Capture the cell that displays the provided text and extract its (x, y) central coordinate. 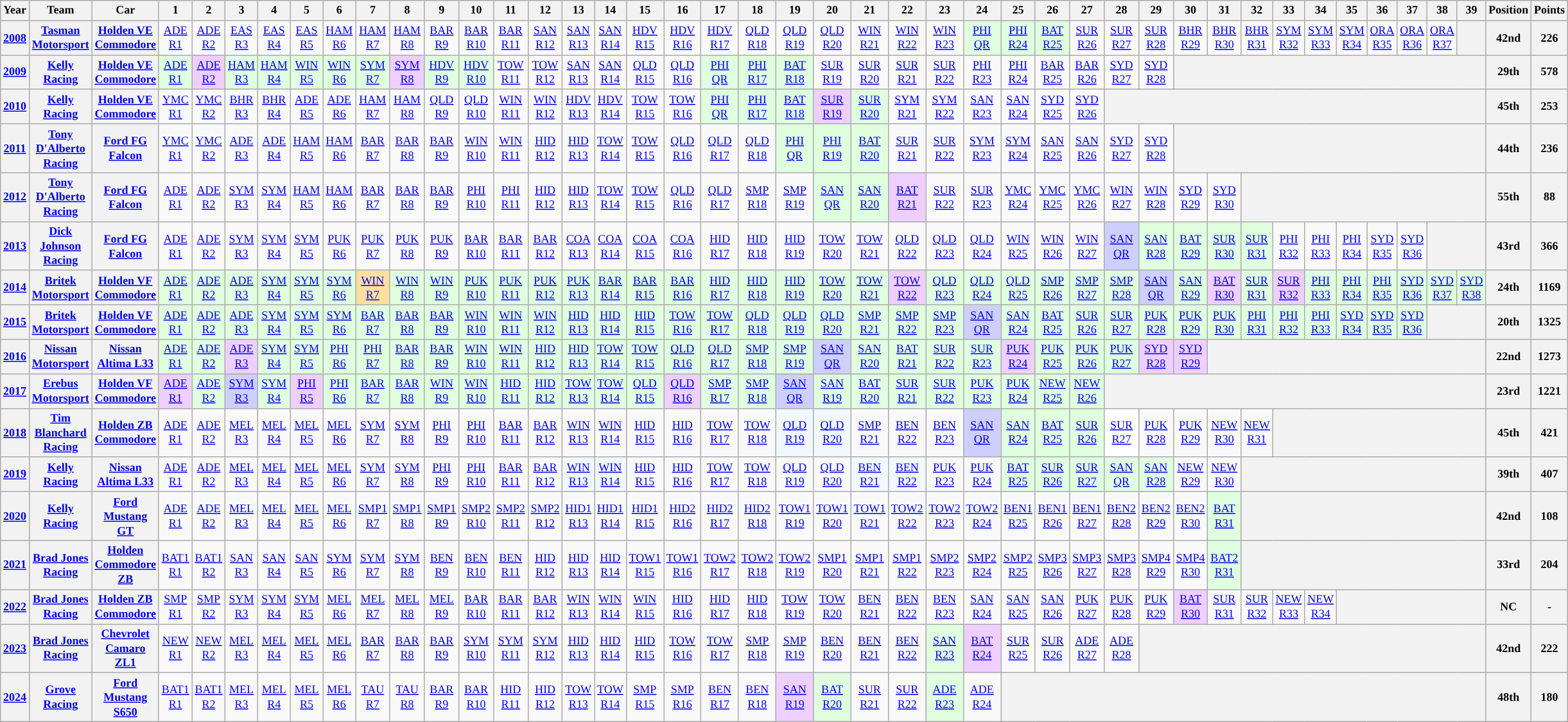
TOW2R17 (720, 565)
17 (720, 10)
SYMR10 (476, 648)
PUKR9 (442, 246)
2017 (15, 391)
ORAR37 (1442, 38)
421 (1550, 433)
108 (1550, 516)
2015 (15, 322)
2019 (15, 474)
2024 (15, 697)
SANR3 (241, 565)
TOW1R16 (683, 565)
TOW1R21 (869, 516)
2008 (15, 38)
226 (1550, 38)
ADER28 (1122, 648)
TAUR7 (373, 697)
2 (209, 10)
Position (1509, 10)
WINR25 (1018, 246)
QLDR10 (476, 107)
COAR14 (611, 246)
19 (795, 10)
TOW2R18 (757, 565)
BHRR30 (1224, 38)
NEWR33 (1289, 606)
SYMR11 (510, 648)
TOW1R15 (645, 565)
HID2R17 (720, 516)
13 (579, 10)
COAR16 (683, 246)
SMP2R11 (510, 516)
180 (1550, 697)
1 (175, 10)
HAMR3 (241, 73)
HID1R15 (645, 516)
SMP2R23 (945, 565)
COAR13 (579, 246)
SURR30 (1224, 246)
29th (1509, 73)
SURR28 (1156, 38)
BENR11 (510, 565)
MELR7 (373, 606)
PHIR23 (982, 73)
33rd (1509, 565)
SMP3R28 (1122, 565)
BATR31 (1224, 516)
SYMR32 (1289, 38)
26 (1052, 10)
PHIR5 (307, 391)
SYMR23 (982, 148)
BARR16 (683, 288)
Erebus Motorsport (60, 391)
Points (1550, 10)
16 (683, 10)
Ford Mustang GT (125, 516)
WINR21 (869, 38)
ORAR35 (1382, 38)
1221 (1550, 391)
TOW2R22 (907, 516)
NEWR2 (209, 648)
15 (645, 10)
SYDR25 (1052, 107)
25 (1018, 10)
20 (832, 10)
BEN1R27 (1087, 516)
TOWR11 (510, 73)
32 (1257, 10)
SMP4R30 (1190, 565)
ADER5 (307, 107)
39 (1472, 10)
2013 (15, 246)
BEN1R26 (1052, 516)
88 (1550, 197)
BEN2R28 (1122, 516)
YMCR26 (1087, 197)
QLDR9 (442, 107)
SMPR2 (209, 606)
28 (1122, 10)
SMP4R29 (1156, 565)
2022 (15, 606)
HDVR17 (720, 38)
10 (476, 10)
PUKR11 (510, 288)
SMPR17 (720, 391)
20th (1509, 322)
BARR15 (645, 288)
SYDR38 (1472, 288)
SMP2R12 (545, 516)
BARR14 (611, 288)
SMPR28 (1122, 288)
2012 (15, 197)
SMPR27 (1087, 288)
33 (1289, 10)
ADER27 (1087, 648)
SMP1R9 (442, 516)
Team (60, 10)
NEWR29 (1190, 474)
PUKR26 (1087, 357)
SMP3R27 (1087, 565)
TOWR19 (795, 606)
YMCR24 (1018, 197)
ADER24 (982, 697)
12 (545, 10)
TAUR8 (407, 697)
SMP2R25 (1018, 565)
NEWR1 (175, 648)
48th (1509, 697)
2011 (15, 148)
SYMR24 (1018, 148)
PUKR12 (545, 288)
SMP1R8 (407, 516)
SMPR23 (945, 322)
HDVR9 (442, 73)
WINR23 (945, 38)
578 (1550, 73)
2010 (15, 107)
TOWR22 (907, 288)
36 (1382, 10)
30 (1190, 10)
204 (1550, 565)
QLDR22 (907, 246)
BATR24 (982, 648)
SMPR1 (175, 606)
24th (1509, 288)
TOW2R19 (795, 565)
PHIR35 (1382, 288)
18 (757, 10)
21 (869, 10)
PUKR10 (476, 288)
SMP1R20 (832, 565)
2014 (15, 288)
WINR26 (1052, 246)
SMP1R21 (869, 565)
ADER23 (945, 697)
31 (1224, 10)
HID2R16 (683, 516)
PUKR8 (407, 246)
2009 (15, 73)
14 (611, 10)
BEN2R29 (1156, 516)
WINR28 (1156, 197)
Year (15, 10)
222 (1550, 648)
SMPR22 (907, 322)
BENR17 (720, 697)
ADER6 (339, 107)
2016 (15, 357)
3 (241, 10)
MELR9 (442, 606)
Grove Racing (60, 697)
Ford Mustang S650 (125, 697)
NEWR26 (1087, 391)
253 (1550, 107)
Nissan Motorsport (60, 357)
WINR8 (407, 288)
366 (1550, 246)
23rd (1509, 391)
SANR4 (274, 565)
SYMR22 (945, 107)
EASR3 (241, 38)
34 (1321, 10)
Tim Blanchard Racing (60, 433)
TOW1R19 (795, 516)
SMP2R10 (476, 516)
BARR26 (1087, 73)
BENR20 (832, 648)
Car (125, 10)
PUKR6 (339, 246)
22nd (1509, 357)
11 (510, 10)
TOW1R20 (832, 516)
SMPR16 (683, 697)
BHRR31 (1257, 38)
EASR4 (274, 38)
SMP2R24 (982, 565)
NEWR25 (1052, 391)
Holden Commodore ZB (125, 565)
1273 (1550, 357)
2021 (15, 565)
QLDR25 (1018, 288)
BENR9 (442, 565)
SYDR37 (1442, 288)
WINR15 (645, 606)
SANR12 (545, 38)
2023 (15, 648)
22 (907, 10)
TOW2R24 (982, 516)
SYMR21 (907, 107)
BHRR4 (274, 107)
SYMR34 (1352, 38)
BATR29 (1190, 246)
1325 (1550, 322)
HDVR13 (579, 107)
23 (945, 10)
HAMR4 (274, 73)
PUKR7 (373, 246)
SYMR33 (1321, 38)
SMPR15 (645, 697)
- (1550, 606)
EASR5 (307, 38)
SANR5 (307, 565)
6 (339, 10)
SMPR26 (1052, 288)
4 (274, 10)
39th (1509, 474)
Chevrolet Camaro ZL1 (125, 648)
HDVR16 (683, 38)
ADER4 (274, 148)
WINR22 (907, 38)
NC (1509, 606)
BENR18 (757, 697)
PHIR19 (832, 148)
Dick Johnson Racing (60, 246)
WINR5 (307, 73)
MELR8 (407, 606)
27 (1087, 10)
38 (1442, 10)
HID1R13 (579, 516)
44th (1509, 148)
BEN2R30 (1190, 516)
WINR7 (373, 288)
8 (407, 10)
COAR15 (645, 246)
5 (307, 10)
PHIR31 (1257, 322)
WINR6 (339, 73)
ORAR36 (1413, 38)
236 (1550, 148)
SYMR12 (545, 648)
24 (982, 10)
BENR10 (476, 565)
TOW2R23 (945, 516)
35 (1352, 10)
29 (1156, 10)
SYDR34 (1352, 322)
BAT2R31 (1224, 565)
37 (1413, 10)
BHRR29 (1190, 38)
43rd (1509, 246)
2020 (15, 516)
SMP1R22 (907, 565)
HDVR10 (476, 73)
1169 (1550, 288)
PHIR7 (373, 357)
SANR29 (1190, 288)
HID1R14 (611, 516)
55th (1509, 197)
BARR25 (1052, 73)
HDVR15 (645, 38)
SMP1R7 (373, 516)
9 (442, 10)
PUKR30 (1224, 322)
YMCR25 (1052, 197)
HDVR14 (611, 107)
PUKR13 (579, 288)
NEWR31 (1257, 433)
407 (1550, 474)
PUKR25 (1052, 357)
TOWR12 (545, 73)
HID2R18 (757, 516)
SURR25 (1018, 648)
NEWR34 (1321, 606)
SYDR30 (1224, 197)
7 (373, 10)
BHRR3 (241, 107)
BEN1R25 (1018, 516)
PHIR11 (510, 197)
Tasman Motorsport (60, 38)
SYDR26 (1087, 107)
SMP3R26 (1052, 565)
2018 (15, 433)
